Capture the cell that displays the provided text and extract its (X, Y) central coordinate. 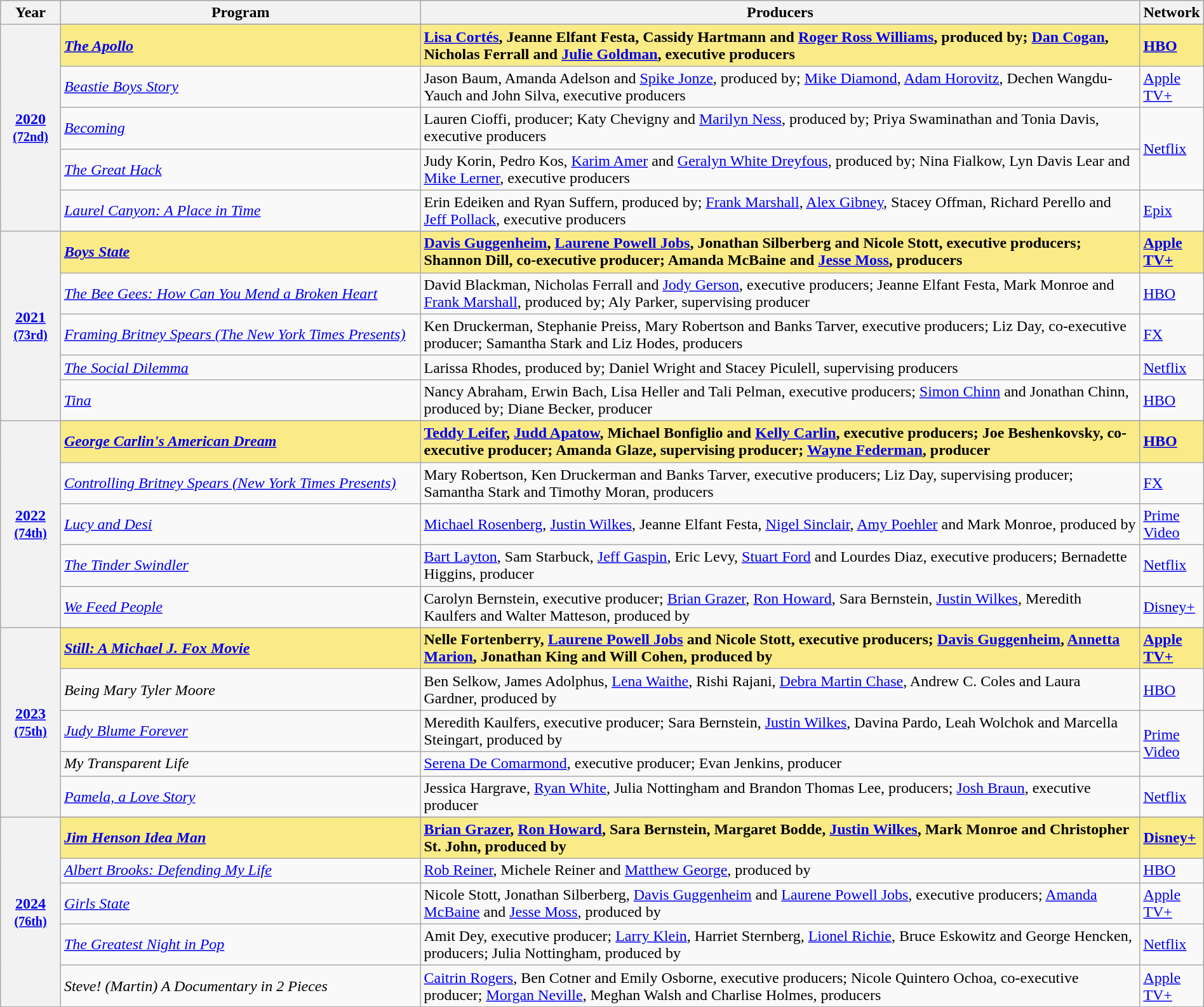
Being Mary Tyler Moore (240, 690)
2020(72nd) (30, 128)
Epix (1172, 211)
Lucy and Desi (240, 525)
Framing Britney Spears (The New York Times Presents) (240, 334)
Boys State (240, 252)
Jessica Hargrave, Ryan White, Julia Nottingham and Brandon Thomas Lee, producers; Josh Braun, executive producer (780, 797)
George Carlin's American Dream (240, 441)
Becoming (240, 128)
2022(74th) (30, 524)
Serena De Comarmond, executive producer; Evan Jenkins, producer (780, 764)
Mary Robertson, Ken Druckerman and Banks Tarver, executive producers; Liz Day, supervising producer; Samantha Stark and Timothy Moran, producers (780, 483)
We Feed People (240, 607)
The Great Hack (240, 169)
Network (1172, 13)
Meredith Kaulfers, executive producer; Sara Bernstein, Justin Wilkes, Davina Pardo, Leah Wolchok and Marcella Steingart, produced by (780, 731)
Lauren Cioffi, producer; Katy Chevigny and Marilyn Ness, produced by; Priya Swaminathan and Tonia Davis, executive producers (780, 128)
Producers (780, 13)
Nicole Stott, Jonathan Silberberg, Davis Guggenheim and Laurene Powell Jobs, executive producers; Amanda McBaine and Jesse Moss, produced by (780, 903)
2021(73rd) (30, 326)
Pamela, a Love Story (240, 797)
My Transparent Life (240, 764)
Brian Grazer, Ron Howard, Sara Bernstein, Margaret Bodde, Justin Wilkes, Mark Monroe and Christopher St. John, produced by (780, 837)
Carolyn Bernstein, executive producer; Brian Grazer, Ron Howard, Sara Bernstein, Justin Wilkes, Meredith Kaulfers and Walter Matteson, produced by (780, 607)
Rob Reiner, Michele Reiner and Matthew George, produced by (780, 870)
The Apollo (240, 46)
2023(75th) (30, 722)
Jim Henson Idea Man (240, 837)
Ben Selkow, James Adolphus, Lena Waithe, Rishi Rajani, Debra Martin Chase, Andrew C. Coles and Laura Gardner, produced by (780, 690)
Larissa Rhodes, produced by; Daniel Wright and Stacey Piculell, supervising producers (780, 367)
Michael Rosenberg, Justin Wilkes, Jeanne Elfant Festa, Nigel Sinclair, Amy Poehler and Mark Monroe, produced by (780, 525)
Program (240, 13)
Judy Korin, Pedro Kos, Karim Amer and Geralyn White Dreyfous, produced by; Nina Fialkow, Lyn Davis Lear and Mike Lerner, executive producers (780, 169)
Jason Baum, Amanda Adelson and Spike Jonze, produced by; Mike Diamond, Adam Horovitz, Dechen Wangdu-Yauch and John Silva, executive producers (780, 86)
Girls State (240, 903)
The Bee Gees: How Can You Mend a Broken Heart (240, 294)
Nancy Abraham, Erwin Bach, Lisa Heller and Tali Pelman, executive producers; Simon Chinn and Jonathan Chinn, produced by; Diane Becker, producer (780, 400)
Laurel Canyon: A Place in Time (240, 211)
Still: A Michael J. Fox Movie (240, 648)
2024(76th) (30, 912)
Steve! (Martin) A Documentary in 2 Pieces (240, 986)
The Social Dilemma (240, 367)
Albert Brooks: Defending My Life (240, 870)
Tina (240, 400)
Erin Edeiken and Ryan Suffern, produced by; Frank Marshall, Alex Gibney, Stacey Offman, Richard Perello and Jeff Pollack, executive producers (780, 211)
Year (30, 13)
The Tinder Swindler (240, 565)
Controlling Britney Spears (New York Times Presents) (240, 483)
Bart Layton, Sam Starbuck, Jeff Gaspin, Eric Levy, Stuart Ford and Lourdes Diaz, executive producers; Bernadette Higgins, producer (780, 565)
The Greatest Night in Pop (240, 944)
Judy Blume Forever (240, 731)
Beastie Boys Story (240, 86)
